Extract the (X, Y) coordinate from the center of the cell holding the provided text.  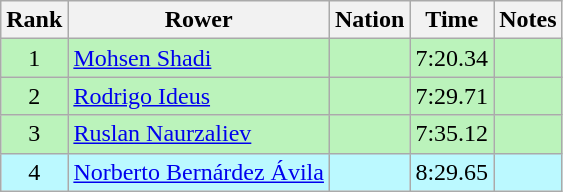
7:35.12 (452, 134)
Nation (369, 20)
2 (34, 96)
1 (34, 58)
3 (34, 134)
Rower (199, 20)
Ruslan Naurzaliev (199, 134)
Notes (528, 20)
4 (34, 172)
Rodrigo Ideus (199, 96)
7:29.71 (452, 96)
Time (452, 20)
Norberto Bernárdez Ávila (199, 172)
8:29.65 (452, 172)
Rank (34, 20)
7:20.34 (452, 58)
Mohsen Shadi (199, 58)
